Determine the (X, Y) coordinate at the center of the cell enclosing the given text.  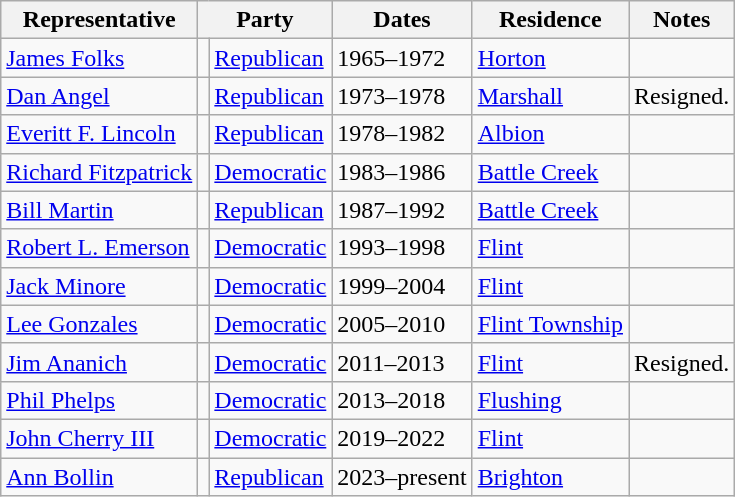
Party (265, 20)
John Cherry III (100, 438)
1983–1986 (402, 172)
Jack Minore (100, 286)
Robert L. Emerson (100, 248)
Horton (550, 58)
Brighton (550, 477)
James Folks (100, 58)
Albion (550, 134)
Bill Martin (100, 210)
2019–2022 (402, 438)
1978–1982 (402, 134)
Flint Township (550, 324)
2013–2018 (402, 400)
1965–1972 (402, 58)
Marshall (550, 96)
Jim Ananich (100, 362)
2011–2013 (402, 362)
1993–1998 (402, 248)
Residence (550, 20)
Representative (100, 20)
2005–2010 (402, 324)
Dan Angel (100, 96)
Phil Phelps (100, 400)
Richard Fitzpatrick (100, 172)
1973–1978 (402, 96)
2023–present (402, 477)
Ann Bollin (100, 477)
1987–1992 (402, 210)
1999–2004 (402, 286)
Lee Gonzales (100, 324)
Notes (681, 20)
Dates (402, 20)
Everitt F. Lincoln (100, 134)
Flushing (550, 400)
